Determine the [x, y] coordinate at the center of the cell enclosing the given text.  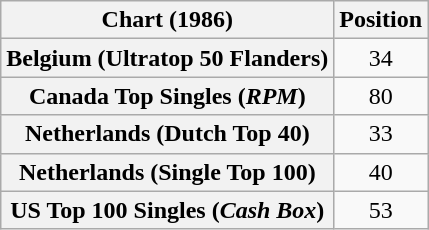
Belgium (Ultratop 50 Flanders) [168, 58]
Netherlands (Single Top 100) [168, 172]
Netherlands (Dutch Top 40) [168, 134]
Position [381, 20]
34 [381, 58]
US Top 100 Singles (Cash Box) [168, 210]
33 [381, 134]
40 [381, 172]
80 [381, 96]
Chart (1986) [168, 20]
53 [381, 210]
Canada Top Singles (RPM) [168, 96]
